Extract the [x, y] coordinate from the center of the cell holding the provided text.  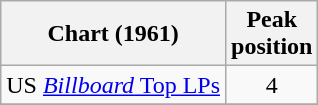
Peakposition [272, 34]
4 [272, 85]
Chart (1961) [114, 34]
US Billboard Top LPs [114, 85]
